Pinpoint the cell where the given text exists, returning its [X, Y] midpoint coordinate. 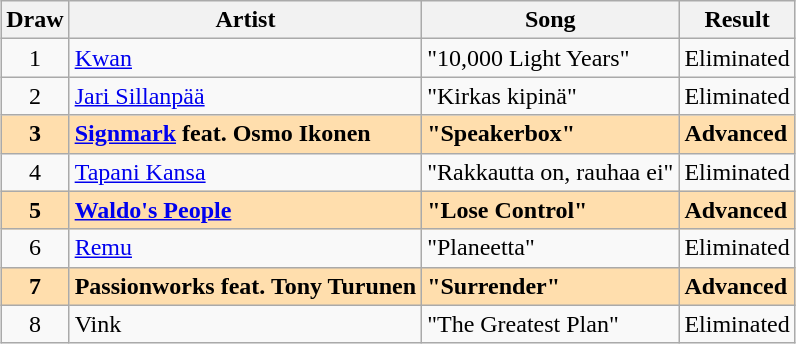
Result [737, 20]
"The Greatest Plan" [550, 324]
3 [35, 134]
"10,000 Light Years" [550, 58]
Kwan [246, 58]
Draw [35, 20]
"Speakerbox" [550, 134]
5 [35, 210]
"Rakkautta on, rauhaa ei" [550, 172]
Remu [246, 248]
Signmark feat. Osmo Ikonen [246, 134]
"Kirkas kipinä" [550, 96]
"Surrender" [550, 286]
8 [35, 324]
Tapani Kansa [246, 172]
6 [35, 248]
Song [550, 20]
"Lose Control" [550, 210]
Artist [246, 20]
7 [35, 286]
1 [35, 58]
2 [35, 96]
4 [35, 172]
Vink [246, 324]
Jari Sillanpää [246, 96]
"Planeetta" [550, 248]
Waldo's People [246, 210]
Passionworks feat. Tony Turunen [246, 286]
